Search for the cell housing the specified text and yield its [x, y] center coordinate. 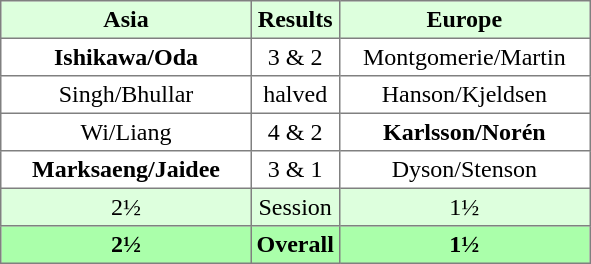
Marksaeng/Jaidee [126, 170]
Dyson/Stenson [464, 170]
Wi/Liang [126, 132]
Singh/Bhullar [126, 95]
3 & 1 [295, 170]
3 & 2 [295, 57]
Karlsson/Norén [464, 132]
Session [295, 207]
Hanson/Kjeldsen [464, 95]
Europe [464, 20]
Asia [126, 20]
Ishikawa/Oda [126, 57]
Overall [295, 245]
Montgomerie/Martin [464, 57]
halved [295, 95]
4 & 2 [295, 132]
Results [295, 20]
